Extract the [x, y] coordinate from the center of the cell holding the provided text.  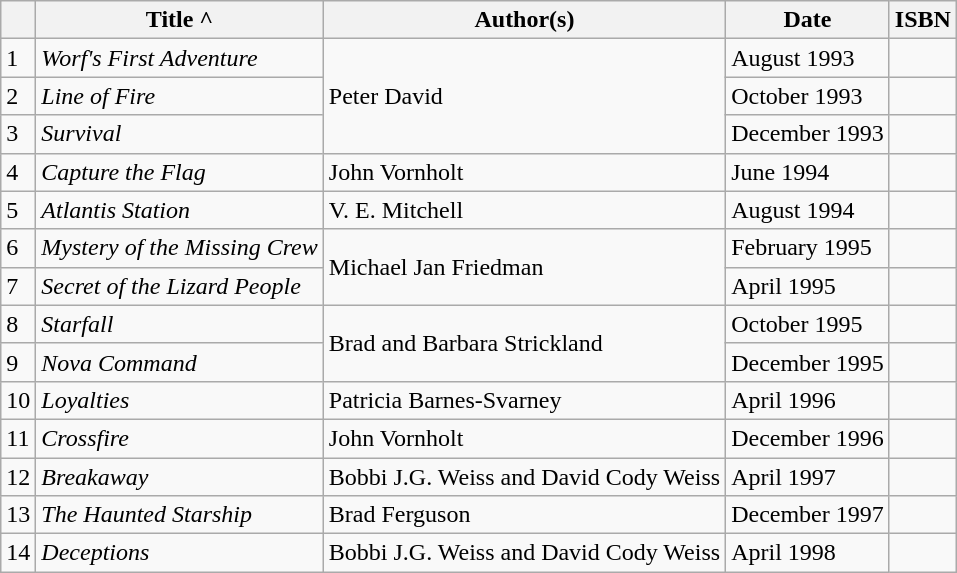
Secret of the Lizard People [180, 286]
October 1993 [808, 96]
Line of Fire [180, 96]
ISBN [922, 20]
4 [18, 172]
April 1995 [808, 286]
Michael Jan Friedman [524, 267]
9 [18, 362]
April 1997 [808, 477]
August 1994 [808, 210]
7 [18, 286]
6 [18, 248]
2 [18, 96]
Mystery of the Missing Crew [180, 248]
Atlantis Station [180, 210]
8 [18, 324]
Capture the Flag [180, 172]
Crossfire [180, 438]
August 1993 [808, 58]
Starfall [180, 324]
Survival [180, 134]
11 [18, 438]
Deceptions [180, 553]
10 [18, 400]
1 [18, 58]
12 [18, 477]
13 [18, 515]
Breakaway [180, 477]
April 1996 [808, 400]
December 1995 [808, 362]
December 1997 [808, 515]
Patricia Barnes-Svarney [524, 400]
June 1994 [808, 172]
February 1995 [808, 248]
V. E. Mitchell [524, 210]
Loyalties [180, 400]
Brad Ferguson [524, 515]
The Haunted Starship [180, 515]
Title ^ [180, 20]
October 1995 [808, 324]
Peter David [524, 96]
April 1998 [808, 553]
3 [18, 134]
Nova Command [180, 362]
Date [808, 20]
5 [18, 210]
14 [18, 553]
Worf's First Adventure [180, 58]
Author(s) [524, 20]
December 1993 [808, 134]
December 1996 [808, 438]
Brad and Barbara Strickland [524, 343]
